Locate the cell with the specified text and output its [x, y] center coordinate. 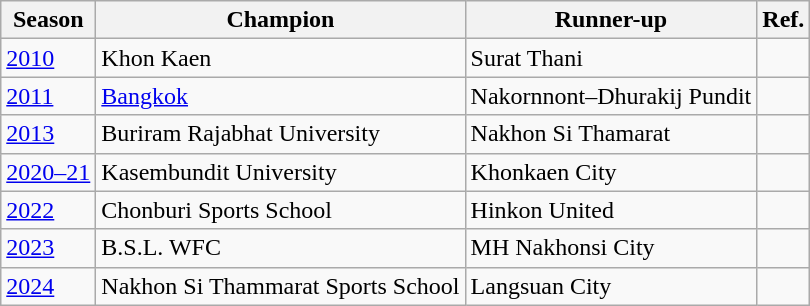
Hinkon United [611, 210]
2023 [48, 248]
2013 [48, 134]
Chonburi Sports School [280, 210]
Nakhon Si Thammarat Sports School [280, 286]
Langsuan City [611, 286]
Ref. [784, 20]
Nakornnont–Dhurakij Pundit [611, 96]
Nakhon Si Thamarat [611, 134]
Kasembundit University [280, 172]
Bangkok [280, 96]
Khonkaen City [611, 172]
Season [48, 20]
Khon Kaen [280, 58]
2022 [48, 210]
Runner-up [611, 20]
Surat Thani [611, 58]
2024 [48, 286]
B.S.L. WFC [280, 248]
Champion [280, 20]
MH Nakhonsi City [611, 248]
2011 [48, 96]
2010 [48, 58]
2020–21 [48, 172]
Buriram Rajabhat University [280, 134]
